Provide the [X, Y] coordinate of the cell's center where the given text is located.  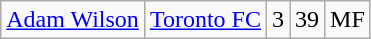
3 [278, 20]
39 [308, 20]
Toronto FC [205, 20]
Adam Wilson [73, 20]
MF [348, 20]
